Capture the cell that displays the provided text and extract its (x, y) central coordinate. 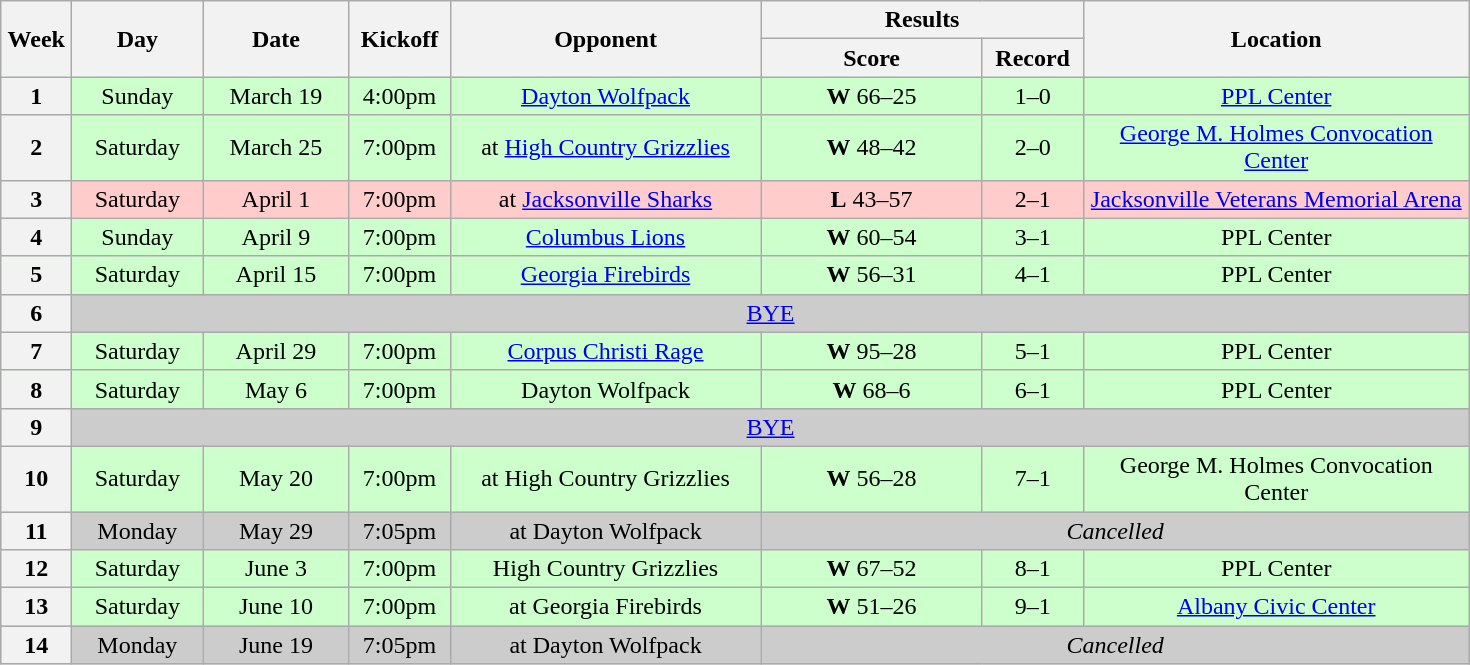
Jacksonville Veterans Memorial Arena (1276, 199)
11 (36, 531)
L 43–57 (872, 199)
4–1 (1032, 275)
5 (36, 275)
7 (36, 351)
Date (276, 39)
May 20 (276, 478)
Kickoff (400, 39)
4 (36, 237)
8 (36, 389)
1–0 (1032, 96)
3–1 (1032, 237)
Opponent (606, 39)
June 19 (276, 645)
13 (36, 607)
7–1 (1032, 478)
Albany Civic Center (1276, 607)
May 6 (276, 389)
April 9 (276, 237)
6 (36, 313)
3 (36, 199)
at Jacksonville Sharks (606, 199)
W 51–26 (872, 607)
Columbus Lions (606, 237)
W 67–52 (872, 569)
Results (922, 20)
W 56–31 (872, 275)
April 29 (276, 351)
5–1 (1032, 351)
High Country Grizzlies (606, 569)
14 (36, 645)
W 48–42 (872, 148)
W 95–28 (872, 351)
9 (36, 427)
10 (36, 478)
2–1 (1032, 199)
June 10 (276, 607)
June 3 (276, 569)
6–1 (1032, 389)
March 19 (276, 96)
April 15 (276, 275)
2 (36, 148)
Score (872, 58)
8–1 (1032, 569)
1 (36, 96)
4:00pm (400, 96)
Day (138, 39)
April 1 (276, 199)
W 68–6 (872, 389)
March 25 (276, 148)
at Georgia Firebirds (606, 607)
May 29 (276, 531)
W 66–25 (872, 96)
Georgia Firebirds (606, 275)
Location (1276, 39)
9–1 (1032, 607)
Record (1032, 58)
W 60–54 (872, 237)
12 (36, 569)
Week (36, 39)
2–0 (1032, 148)
Corpus Christi Rage (606, 351)
W 56–28 (872, 478)
